Detect which cell encompasses the target text, then output its (x, y) center coordinate. 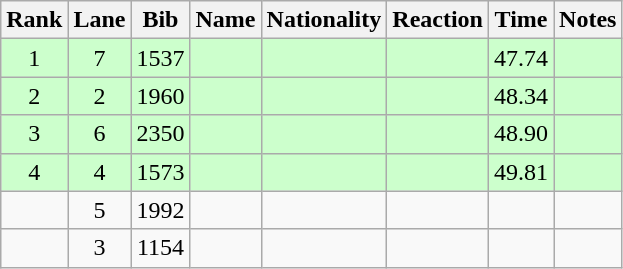
1 (34, 58)
1537 (160, 58)
48.34 (520, 96)
Name (226, 20)
48.90 (520, 134)
1154 (160, 248)
1573 (160, 172)
6 (100, 134)
Lane (100, 20)
Bib (160, 20)
Time (520, 20)
Notes (588, 20)
47.74 (520, 58)
7 (100, 58)
1992 (160, 210)
Rank (34, 20)
Reaction (438, 20)
1960 (160, 96)
2350 (160, 134)
49.81 (520, 172)
Nationality (324, 20)
5 (100, 210)
